Return the [X, Y] coordinate for the center point of the cell that contains the specified text.  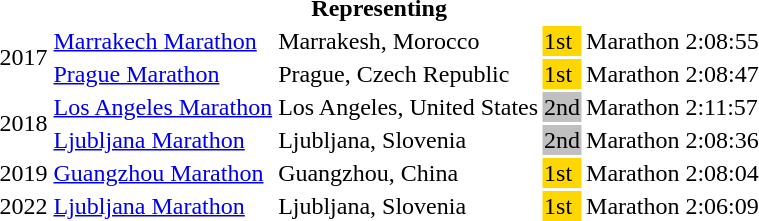
Prague, Czech Republic [408, 74]
Marrakech Marathon [163, 41]
Marrakesh, Morocco [408, 41]
Guangzhou Marathon [163, 173]
Los Angeles, United States [408, 107]
Los Angeles Marathon [163, 107]
Guangzhou, China [408, 173]
Prague Marathon [163, 74]
